Scan for the cell matching the given text and deliver its (x, y) coordinate at center. 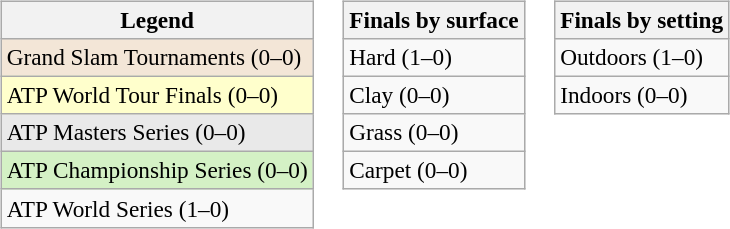
ATP World Tour Finals (0–0) (157, 95)
ATP Masters Series (0–0) (157, 133)
Finals by setting (642, 20)
Legend (157, 20)
Indoors (0–0) (642, 95)
Outdoors (1–0) (642, 57)
Finals by surface (434, 20)
Grand Slam Tournaments (0–0) (157, 57)
Hard (1–0) (434, 57)
ATP Championship Series (0–0) (157, 171)
Grass (0–0) (434, 133)
ATP World Series (1–0) (157, 208)
Clay (0–0) (434, 95)
Carpet (0–0) (434, 171)
